Extract the (x, y) coordinate from the center of the cell holding the provided text.  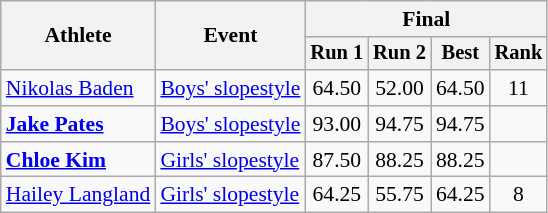
Rank (519, 54)
11 (519, 88)
Nikolas Baden (78, 88)
Jake Pates (78, 124)
52.00 (400, 88)
8 (519, 195)
Hailey Langland (78, 195)
Best (460, 54)
Run 2 (400, 54)
93.00 (336, 124)
Final (426, 19)
Athlete (78, 36)
Event (230, 36)
Chloe Kim (78, 160)
55.75 (400, 195)
Run 1 (336, 54)
87.50 (336, 160)
